Identify which cell holds the provided text, then report its (X, Y) central coordinate. 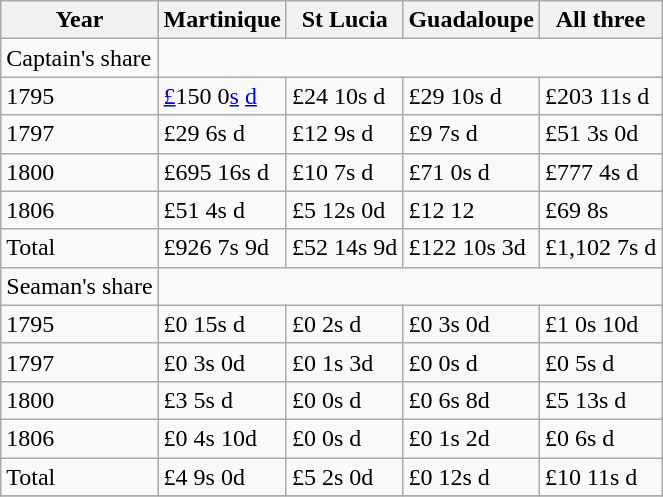
£0 6s 8d (471, 400)
£122 10s 3d (471, 248)
£0 6s d (600, 438)
£12 12 (471, 210)
£0 1s 2d (471, 438)
£71 0s d (471, 172)
£5 13s d (600, 400)
£0 15s d (222, 324)
£695 16s d (222, 172)
£3 5s d (222, 400)
£51 3s 0d (600, 134)
St Lucia (344, 20)
£5 12s 0d (344, 210)
£4 9s 0d (222, 477)
£10 11s d (600, 477)
£926 7s 9d (222, 248)
Martinique (222, 20)
£10 7s d (344, 172)
£150 0s d (222, 96)
£9 7s d (471, 134)
Year (80, 20)
Guadaloupe (471, 20)
£24 10s d (344, 96)
Captain's share (80, 58)
£51 4s d (222, 210)
£0 4s 10d (222, 438)
£5 2s 0d (344, 477)
£0 12s d (471, 477)
£52 14s 9d (344, 248)
Seaman's share (80, 286)
£777 4s d (600, 172)
£203 11s d (600, 96)
£0 5s d (600, 362)
£1 0s 10d (600, 324)
All three (600, 20)
£0 2s d (344, 324)
£12 9s d (344, 134)
£29 10s d (471, 96)
£29 6s d (222, 134)
£0 1s 3d (344, 362)
£69 8s (600, 210)
£1,102 7s d (600, 248)
